Output the [X, Y] coordinate of the center of the cell containing the given text.  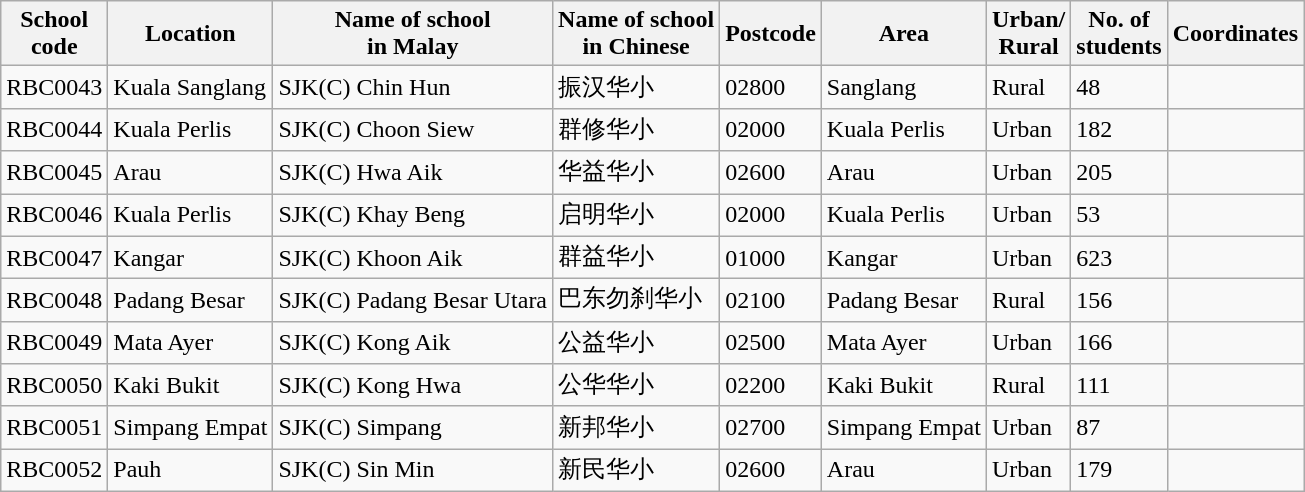
SJK(C) Chin Hun [413, 88]
Urban/Rural [1028, 34]
RBC0049 [54, 342]
群益华小 [636, 258]
02100 [771, 300]
Name of schoolin Chinese [636, 34]
111 [1119, 386]
公华华小 [636, 386]
Coordinates [1235, 34]
53 [1119, 216]
SJK(C) Hwa Aik [413, 172]
Sanglang [904, 88]
华益华小 [636, 172]
新民华小 [636, 470]
Pauh [190, 470]
RBC0046 [54, 216]
205 [1119, 172]
RBC0050 [54, 386]
RBC0051 [54, 428]
179 [1119, 470]
Postcode [771, 34]
156 [1119, 300]
SJK(C) Padang Besar Utara [413, 300]
Name of schoolin Malay [413, 34]
SJK(C) Sin Min [413, 470]
RBC0045 [54, 172]
RBC0043 [54, 88]
SJK(C) Simpang [413, 428]
02500 [771, 342]
SJK(C) Kong Hwa [413, 386]
振汉华小 [636, 88]
Kuala Sanglang [190, 88]
02700 [771, 428]
623 [1119, 258]
Area [904, 34]
02200 [771, 386]
群修华小 [636, 130]
RBC0044 [54, 130]
02800 [771, 88]
01000 [771, 258]
RBC0048 [54, 300]
Location [190, 34]
166 [1119, 342]
RBC0052 [54, 470]
SJK(C) Choon Siew [413, 130]
巴东勿刹华小 [636, 300]
87 [1119, 428]
48 [1119, 88]
Schoolcode [54, 34]
SJK(C) Khoon Aik [413, 258]
SJK(C) Kong Aik [413, 342]
RBC0047 [54, 258]
公益华小 [636, 342]
182 [1119, 130]
SJK(C) Khay Beng [413, 216]
新邦华小 [636, 428]
启明华小 [636, 216]
No. ofstudents [1119, 34]
